Search for the cell housing the specified text and yield its (X, Y) center coordinate. 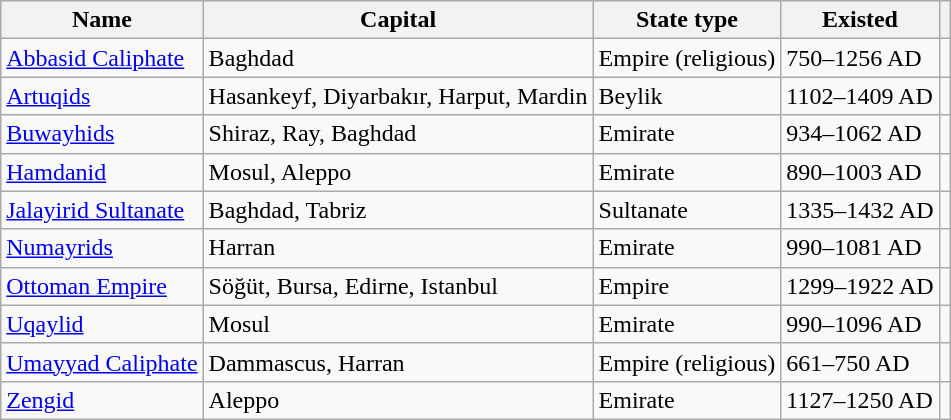
Beylik (687, 96)
Aleppo (398, 400)
Ottoman Empire (102, 286)
1127–1250 AD (860, 400)
Capital (398, 20)
State type (687, 20)
Artuqids (102, 96)
Buwayhids (102, 134)
934–1062 AD (860, 134)
661–750 AD (860, 362)
Numayrids (102, 248)
Abbasid Caliphate (102, 58)
890–1003 AD (860, 172)
1335–1432 AD (860, 210)
Shiraz, Ray, Baghdad (398, 134)
Sultanate (687, 210)
Umayyad Caliphate (102, 362)
Zengid (102, 400)
Dammascus, Harran (398, 362)
990–1081 AD (860, 248)
Baghdad, Tabriz (398, 210)
Söğüt, Bursa, Edirne, Istanbul (398, 286)
1102–1409 AD (860, 96)
990–1096 AD (860, 324)
Mosul (398, 324)
750–1256 AD (860, 58)
Existed (860, 20)
Jalayirid Sultanate (102, 210)
Uqaylid (102, 324)
Hasankeyf, Diyarbakır, Harput, Mardin (398, 96)
Harran (398, 248)
Name (102, 20)
Empire (687, 286)
1299–1922 AD (860, 286)
Mosul, Aleppo (398, 172)
Baghdad (398, 58)
Hamdanid (102, 172)
